Search for the cell housing the specified text and yield its (X, Y) center coordinate. 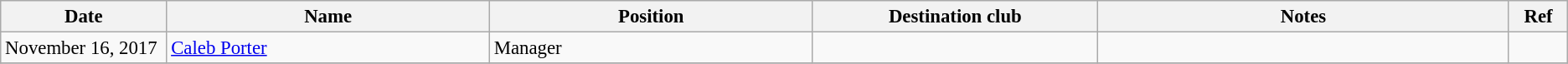
Manager (651, 48)
Position (651, 17)
November 16, 2017 (84, 48)
Date (84, 17)
Caleb Porter (328, 48)
Destination club (955, 17)
Name (328, 17)
Ref (1538, 17)
Notes (1303, 17)
